Pinpoint the cell where the given text exists, returning its (x, y) midpoint coordinate. 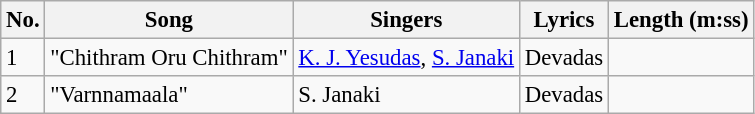
Song (169, 20)
"Chithram Oru Chithram" (169, 58)
2 (23, 95)
"Varnnamaala" (169, 95)
K. J. Yesudas, S. Janaki (406, 58)
Lyrics (564, 20)
No. (23, 20)
Singers (406, 20)
S. Janaki (406, 95)
1 (23, 58)
Length (m:ss) (680, 20)
